Extract the [X, Y] coordinate from the center of the cell holding the provided text.  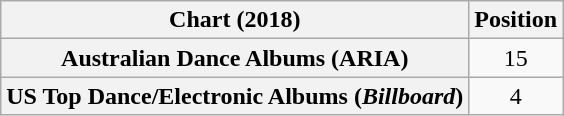
Chart (2018) [235, 20]
Position [516, 20]
4 [516, 96]
15 [516, 58]
Australian Dance Albums (ARIA) [235, 58]
US Top Dance/Electronic Albums (Billboard) [235, 96]
